Find where the given text appears and provide that cell's center as [x, y] coordinate. 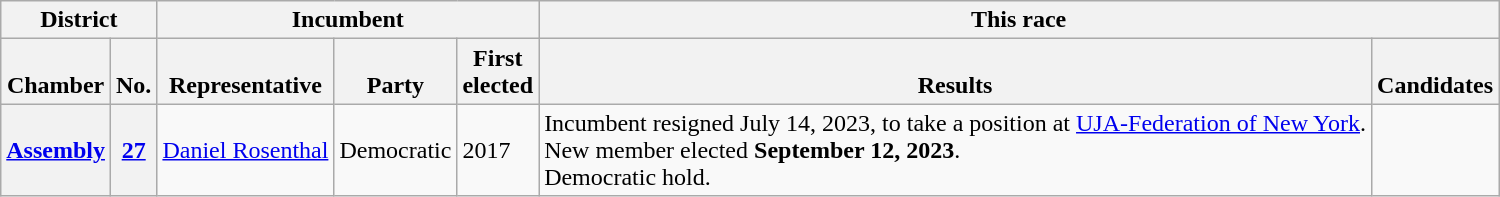
Representative [246, 72]
Chamber [56, 72]
District [79, 20]
Firstelected [498, 72]
27 [133, 150]
Party [396, 72]
2017 [498, 150]
Candidates [1436, 72]
Incumbent [348, 20]
Democratic [396, 150]
Assembly [56, 150]
Incumbent resigned July 14, 2023, to take a position at UJA-Federation of New York.New member elected September 12, 2023.Democratic hold. [956, 150]
This race [1019, 20]
Results [956, 72]
No. [133, 72]
Daniel Rosenthal [246, 150]
